Detect which cell encompasses the target text, then output its (X, Y) center coordinate. 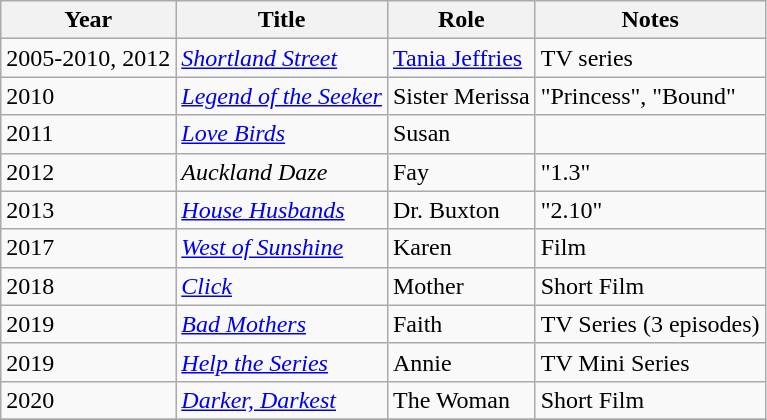
"2.10" (650, 210)
Sister Merissa (461, 96)
Faith (461, 324)
"1.3" (650, 172)
Legend of the Seeker (282, 96)
West of Sunshine (282, 248)
Annie (461, 362)
2013 (88, 210)
Auckland Daze (282, 172)
Karen (461, 248)
2010 (88, 96)
Film (650, 248)
Susan (461, 134)
"Princess", "Bound" (650, 96)
2017 (88, 248)
Fay (461, 172)
TV Series (3 episodes) (650, 324)
The Woman (461, 400)
Shortland Street (282, 58)
Title (282, 20)
Click (282, 286)
TV Mini Series (650, 362)
2018 (88, 286)
Notes (650, 20)
2005-2010, 2012 (88, 58)
Mother (461, 286)
Role (461, 20)
2020 (88, 400)
Year (88, 20)
Tania Jeffries (461, 58)
2012 (88, 172)
Bad Mothers (282, 324)
House Husbands (282, 210)
TV series (650, 58)
Darker, Darkest (282, 400)
Dr. Buxton (461, 210)
Love Birds (282, 134)
Help the Series (282, 362)
2011 (88, 134)
